Scan for the cell matching the given text and deliver its [x, y] coordinate at center. 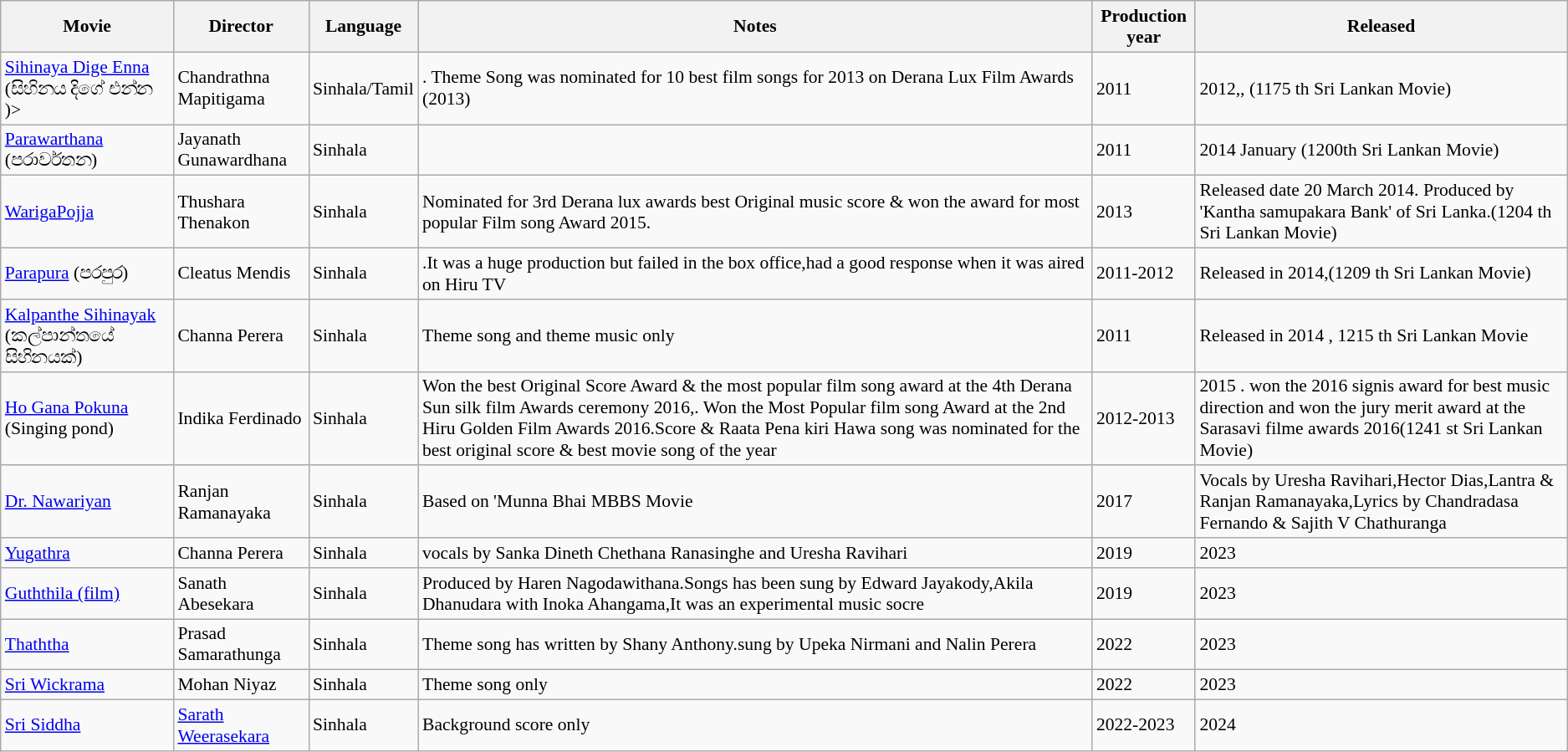
Vocals by Uresha Ravihari,Hector Dias,Lantra & Ranjan Ramanayaka,Lyrics by Chandradasa Fernando & Sajith V Chathuranga [1381, 502]
Theme song only [755, 685]
.It was a huge production but failed in the box office,had a good response when it was aired on Hiru TV [755, 274]
Parapura (පරපුර) [87, 274]
Produced by Haren Nagodawithana.Songs has been sung by Edward Jayakody,Akila Dhanudara with Inoka Ahangama,It was an experimental music socre [755, 594]
Released date 20 March 2014. Produced by 'Kantha samupakara Bank' of Sri Lanka.(1204 th Sri Lankan Movie) [1381, 212]
vocals by Sanka Dineth Chethana Ranasinghe and Uresha Ravihari [755, 553]
Movie [87, 27]
Thaththa [87, 644]
Theme song has written by Shany Anthony.sung by Upeka Nirmani and Nalin Perera [755, 644]
Indika Ferdinado [241, 418]
Language [363, 27]
Production year [1144, 27]
Director [241, 27]
Sri Siddha [87, 726]
2017 [1144, 502]
Sanath Abesekara [241, 594]
Notes [755, 27]
Thushara Thenakon [241, 212]
2011-2012 [1144, 274]
Ranjan Ramanayaka [241, 502]
Sarath Weerasekara [241, 726]
Ho Gana Pokuna (Singing pond) [87, 418]
Released in 2014 , 1215 th Sri Lankan Movie [1381, 336]
2013 [1144, 212]
Yugathra [87, 553]
Jayanath Gunawardhana [241, 151]
Sri Wickrama [87, 685]
Kalpanthe Sihinayak (කල්පාන්තයේ සිහිනයක්) [87, 336]
Prasad Samarathunga [241, 644]
Sihinaya Dige Enna (සිහිනය දිගේ එන්න )> [87, 89]
Released [1381, 27]
Nominated for 3rd Derana lux awards best Original music score & won the award for most popular Film song Award 2015. [755, 212]
2022-2023 [1144, 726]
2014 January (1200th Sri Lankan Movie) [1381, 151]
2015 . won the 2016 signis award for best music direction and won the jury merit award at the Sarasavi filme awards 2016(1241 st Sri Lankan Movie) [1381, 418]
Chandrathna Mapitigama [241, 89]
Guththila (film) [87, 594]
Based on 'Munna Bhai MBBS Movie [755, 502]
Background score only [755, 726]
Parawarthana (පරාවර්තන) [87, 151]
Cleatus Mendis [241, 274]
. Theme Song was nominated for 10 best film songs for 2013 on Derana Lux Film Awards (2013) [755, 89]
Dr. Nawariyan [87, 502]
2024 [1381, 726]
Theme song and theme music only [755, 336]
2012-2013 [1144, 418]
2012,, (1175 th Sri Lankan Movie) [1381, 89]
Released in 2014,(1209 th Sri Lankan Movie) [1381, 274]
Mohan Niyaz [241, 685]
Sinhala/Tamil [363, 89]
WarigaPojja [87, 212]
